Determine the (X, Y) coordinate at the center of the cell enclosing the given text.  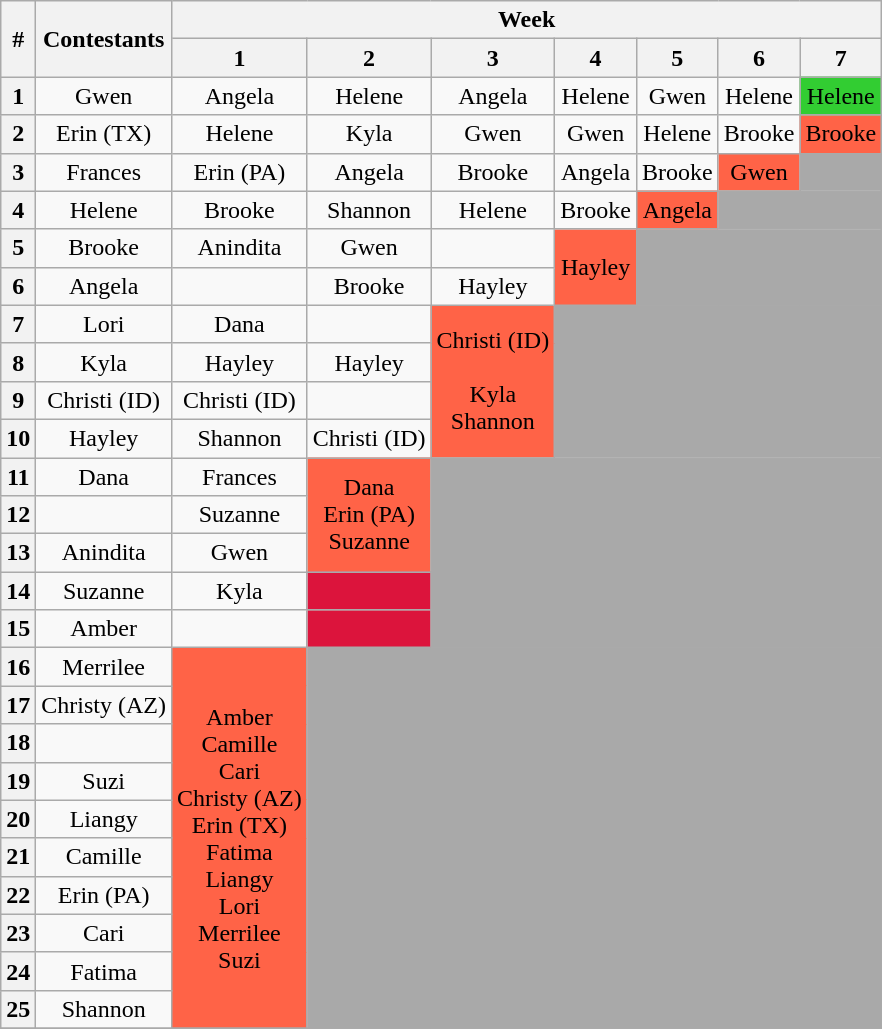
Amber (104, 629)
21 (18, 857)
19 (18, 781)
Week (527, 20)
20 (18, 819)
Liangy (104, 819)
# (18, 39)
18 (18, 743)
17 (18, 705)
8 (18, 362)
15 (18, 629)
16 (18, 667)
25 (18, 1009)
Contestants (104, 39)
12 (18, 515)
22 (18, 895)
Erin (TX) (104, 134)
11 (18, 477)
24 (18, 971)
AmberCamilleCariChristy (AZ)Erin (TX)FatimaLiangyLoriMerrileeSuzi (240, 838)
23 (18, 933)
Christi (ID)KylaShannon (493, 381)
Fatima (104, 971)
Cari (104, 933)
Merrilee (104, 667)
DanaErin (PA)Suzanne (369, 515)
10 (18, 438)
Lori (104, 324)
Suzi (104, 781)
9 (18, 400)
Camille (104, 857)
14 (18, 591)
Christy (AZ) (104, 705)
13 (18, 553)
